For the text-containing cell, return its midpoint in (X, Y) coordinate format. 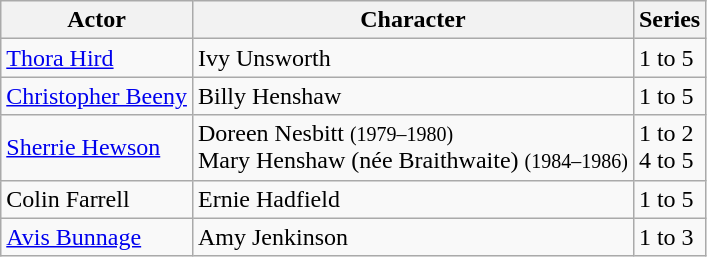
Ernie Hadfield (412, 199)
Billy Henshaw (412, 96)
Doreen Nesbitt (1979–1980)Mary Henshaw (née Braithwaite) (1984–1986) (412, 148)
Amy Jenkinson (412, 237)
Thora Hird (97, 58)
Actor (97, 20)
Christopher Beeny (97, 96)
Avis Bunnage (97, 237)
Ivy Unsworth (412, 58)
Sherrie Hewson (97, 148)
Character (412, 20)
Series (669, 20)
1 to 24 to 5 (669, 148)
Colin Farrell (97, 199)
1 to 3 (669, 237)
